Pinpoint the cell where the given text exists, returning its [x, y] midpoint coordinate. 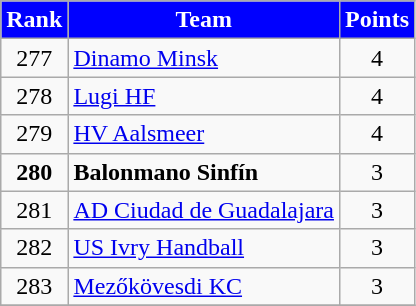
Balonmano Sinfín [204, 172]
278 [34, 96]
277 [34, 58]
283 [34, 286]
Lugi HF [204, 96]
AD Ciudad de Guadalajara [204, 210]
Mezőkövesdi KC [204, 286]
US Ivry Handball [204, 248]
279 [34, 134]
Rank [34, 20]
281 [34, 210]
Team [204, 20]
280 [34, 172]
282 [34, 248]
Points [376, 20]
Dinamo Minsk [204, 58]
HV Aalsmeer [204, 134]
